Identify which cell holds the provided text, then report its (X, Y) central coordinate. 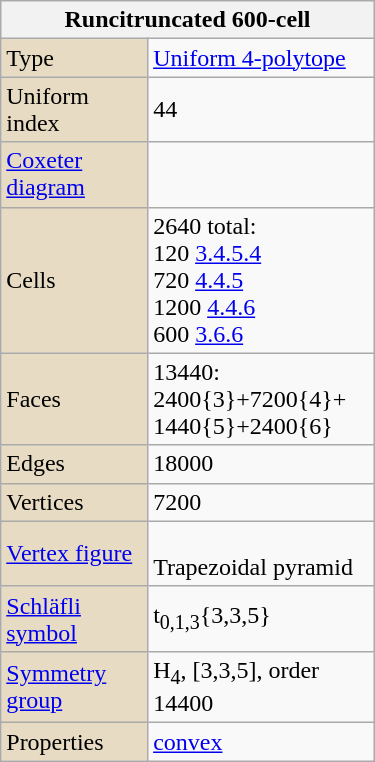
Edges (74, 464)
Faces (74, 399)
13440:2400{3}+7200{4}+1440{5}+2400{6} (262, 399)
Trapezoidal pyramid (262, 554)
Uniform index (74, 110)
H4, [3,3,5], order 14400 (262, 686)
Symmetry group (74, 686)
44 (262, 110)
Cells (74, 280)
t0,1,3{3,3,5} (262, 618)
Properties (74, 742)
Type (74, 58)
Schläfli symbol (74, 618)
Uniform 4-polytope (262, 58)
convex (262, 742)
Coxeter diagram (74, 174)
18000 (262, 464)
Vertices (74, 502)
2640 total:120 3.4.5.4 720 4.4.5 1200 4.4.6 600 3.6.6 (262, 280)
Runcitruncated 600-cell (188, 20)
Vertex figure (74, 554)
7200 (262, 502)
